Capture the cell that displays the provided text and extract its (X, Y) central coordinate. 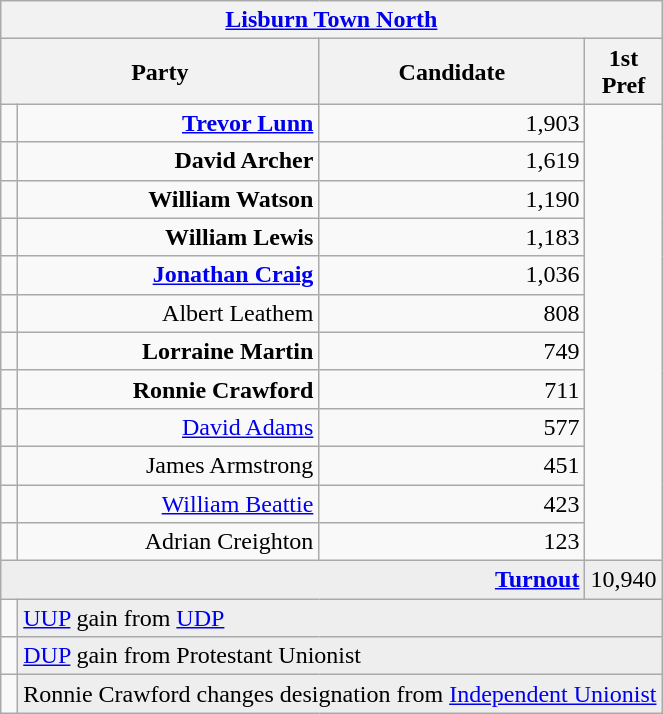
William Lewis (168, 237)
Trevor Lunn (168, 123)
Lisburn Town North (332, 20)
577 (452, 427)
1,036 (452, 275)
711 (452, 389)
451 (452, 465)
1st Pref (624, 72)
William Beattie (168, 503)
1,619 (452, 161)
Albert Leathem (168, 313)
808 (452, 313)
James Armstrong (168, 465)
Ronnie Crawford changes designation from Independent Unionist (340, 694)
David Archer (168, 161)
1,190 (452, 199)
Lorraine Martin (168, 351)
Ronnie Crawford (168, 389)
David Adams (168, 427)
423 (452, 503)
Turnout (293, 580)
Party (160, 72)
Adrian Creighton (168, 542)
DUP gain from Protestant Unionist (340, 656)
1,903 (452, 123)
123 (452, 542)
William Watson (168, 199)
1,183 (452, 237)
749 (452, 351)
UUP gain from UDP (340, 618)
10,940 (624, 580)
Jonathan Craig (168, 275)
Candidate (452, 72)
